Provide the (x, y) coordinate of the cell's center where the given text is located.  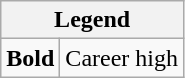
Legend (92, 20)
Bold (30, 58)
Career high (122, 58)
